Output the [x, y] coordinate of the center of the cell containing the given text.  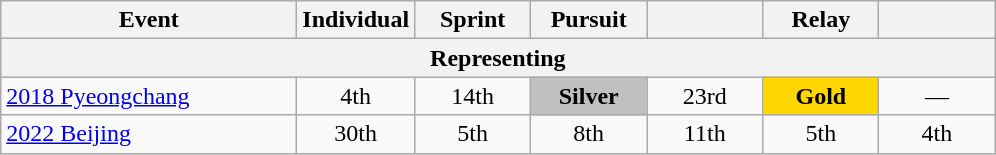
Sprint [473, 20]
Relay [821, 20]
2022 Beijing [149, 134]
8th [589, 134]
Silver [589, 96]
14th [473, 96]
Gold [821, 96]
23rd [705, 96]
Pursuit [589, 20]
Event [149, 20]
11th [705, 134]
Representing [498, 58]
— [937, 96]
30th [356, 134]
Individual [356, 20]
2018 Pyeongchang [149, 96]
